Output the [X, Y] coordinate of the center of the cell containing the given text.  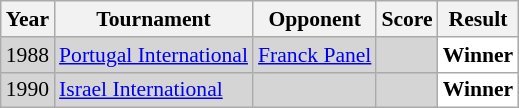
Tournament [154, 19]
1990 [28, 90]
Result [478, 19]
1988 [28, 55]
Year [28, 19]
Opponent [314, 19]
Portugal International [154, 55]
Israel International [154, 90]
Score [406, 19]
Franck Panel [314, 55]
